Detect which cell encompasses the target text, then output its (x, y) center coordinate. 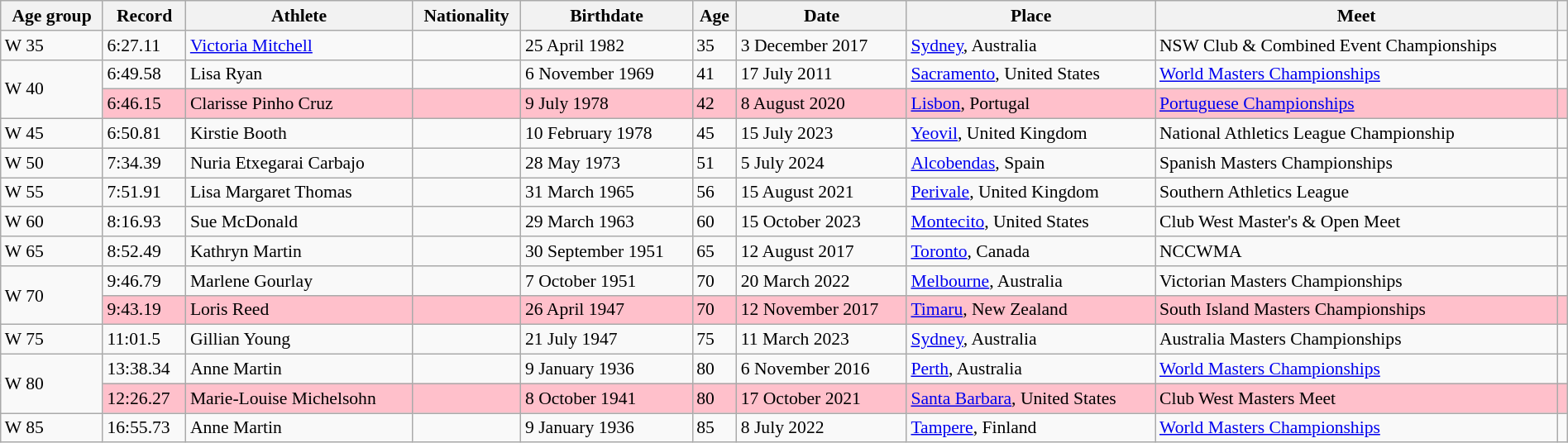
8 August 2020 (822, 104)
Age group (52, 16)
41 (715, 74)
30 September 1951 (607, 251)
13:38.34 (144, 369)
Age (715, 16)
11:01.5 (144, 340)
South Island Masters Championships (1356, 310)
16:55.73 (144, 428)
W 45 (52, 134)
65 (715, 251)
Perivale, United Kingdom (1030, 193)
Montecito, United States (1030, 222)
17 July 2011 (822, 74)
Tampere, Finland (1030, 428)
Record (144, 16)
Athlete (299, 16)
7:51.91 (144, 193)
Victoria Mitchell (299, 45)
Birthdate (607, 16)
Date (822, 16)
Southern Athletics League (1356, 193)
Marlene Gourlay (299, 281)
6:46.15 (144, 104)
42 (715, 104)
W 70 (52, 296)
Marie-Louise Michelsohn (299, 398)
Nationality (466, 16)
7 October 1951 (607, 281)
NCCWMA (1356, 251)
Lisbon, Portugal (1030, 104)
W 50 (52, 163)
6:27.11 (144, 45)
Sacramento, United States (1030, 74)
W 60 (52, 222)
12 August 2017 (822, 251)
Lisa Margaret Thomas (299, 193)
15 August 2021 (822, 193)
Victorian Masters Championships (1356, 281)
Australia Masters Championships (1356, 340)
8:16.93 (144, 222)
15 October 2023 (822, 222)
6 November 2016 (822, 369)
31 March 1965 (607, 193)
Club West Masters Meet (1356, 398)
12 November 2017 (822, 310)
6 November 1969 (607, 74)
8:52.49 (144, 251)
51 (715, 163)
Spanish Masters Championships (1356, 163)
9:46.79 (144, 281)
Santa Barbara, United States (1030, 398)
25 April 1982 (607, 45)
Alcobendas, Spain (1030, 163)
W 35 (52, 45)
5 July 2024 (822, 163)
Portuguese Championships (1356, 104)
Gillian Young (299, 340)
Timaru, New Zealand (1030, 310)
56 (715, 193)
8 October 1941 (607, 398)
29 March 1963 (607, 222)
Yeovil, United Kingdom (1030, 134)
Nuria Etxegarai Carbajo (299, 163)
7:34.39 (144, 163)
Club West Master's & Open Meet (1356, 222)
10 February 1978 (607, 134)
35 (715, 45)
W 55 (52, 193)
W 80 (52, 383)
W 85 (52, 428)
17 October 2021 (822, 398)
15 July 2023 (822, 134)
Lisa Ryan (299, 74)
85 (715, 428)
National Athletics League Championship (1356, 134)
28 May 1973 (607, 163)
Place (1030, 16)
26 April 1947 (607, 310)
Clarisse Pinho Cruz (299, 104)
W 40 (52, 89)
Meet (1356, 16)
Perth, Australia (1030, 369)
Melbourne, Australia (1030, 281)
20 March 2022 (822, 281)
NSW Club & Combined Event Championships (1356, 45)
75 (715, 340)
12:26.27 (144, 398)
9:43.19 (144, 310)
45 (715, 134)
Kathryn Martin (299, 251)
3 December 2017 (822, 45)
8 July 2022 (822, 428)
11 March 2023 (822, 340)
Loris Reed (299, 310)
Sue McDonald (299, 222)
Toronto, Canada (1030, 251)
9 July 1978 (607, 104)
W 75 (52, 340)
60 (715, 222)
21 July 1947 (607, 340)
W 65 (52, 251)
Kirstie Booth (299, 134)
6:49.58 (144, 74)
6:50.81 (144, 134)
